Scan for the cell matching the given text and deliver its [X, Y] coordinate at center. 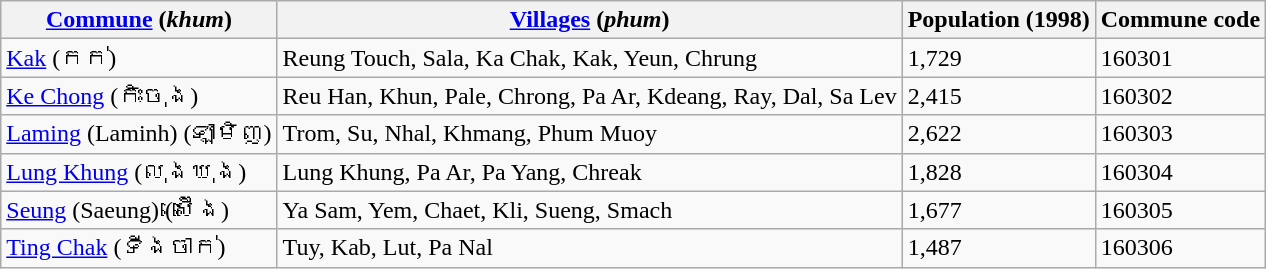
160303 [1180, 134]
160306 [1180, 248]
1,828 [998, 172]
160302 [1180, 96]
Villages (phum) [590, 20]
Reu Han, Khun, Pale, Chrong, Pa Ar, Kdeang, Ray, Dal, Sa Lev [590, 96]
2,415 [998, 96]
Population (1998) [998, 20]
Tuy, Kab, Lut, Pa Nal [590, 248]
Commune (khum) [139, 20]
Reung Touch, Sala, Ka Chak, Kak, Yeun, Chrung [590, 58]
Ke Chong (កិះចុង) [139, 96]
Trom, Su, Nhal, Khmang, Phum Muoy [590, 134]
Ya Sam, Yem, Chaet, Kli, Sueng, Smach [590, 210]
Commune code [1180, 20]
2,622 [998, 134]
Laming (Laminh) (ឡាមិញ) [139, 134]
Lung Khung (លុងឃុង) [139, 172]
Ting Chak (ទីងចាក់) [139, 248]
160304 [1180, 172]
Lung Khung, Pa Ar, Pa Yang, Chreak [590, 172]
Kak (កក់) [139, 58]
160301 [1180, 58]
Seung (Saeung) (ស៊ើង) [139, 210]
1,729 [998, 58]
1,487 [998, 248]
160305 [1180, 210]
1,677 [998, 210]
